Pinpoint the cell where the given text exists, returning its [X, Y] midpoint coordinate. 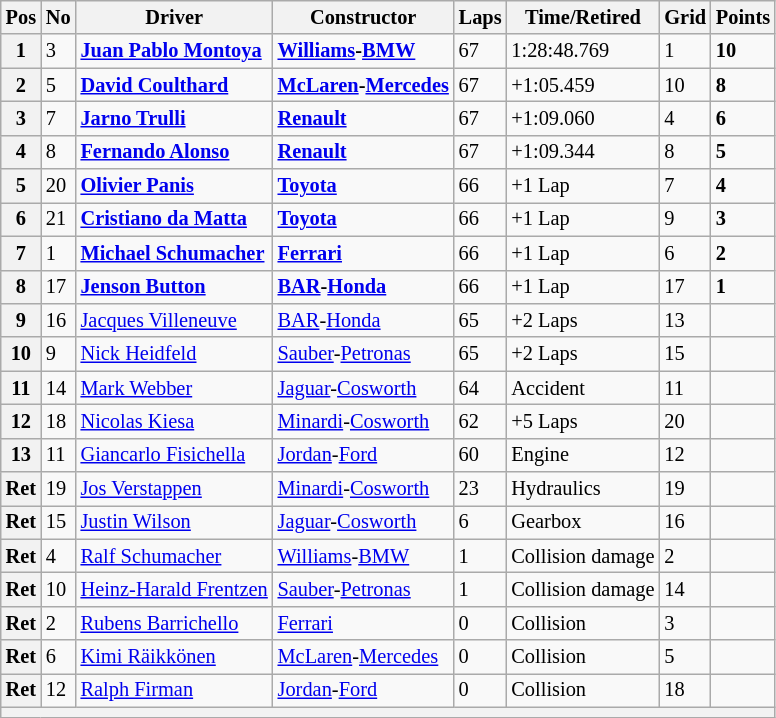
Giancarlo Fisichella [174, 455]
+1:09.344 [582, 152]
Fernando Alonso [174, 152]
Jenson Button [174, 287]
David Coulthard [174, 85]
Engine [582, 455]
Mark Webber [174, 388]
Points [743, 17]
Laps [480, 17]
Gearbox [582, 522]
Driver [174, 17]
+1:09.060 [582, 118]
Michael Schumacher [174, 253]
Time/Retired [582, 17]
Cristiano da Matta [174, 219]
Accident [582, 388]
Nick Heidfeld [174, 354]
Justin Wilson [174, 522]
Kimi Räikkönen [174, 657]
60 [480, 455]
Jarno Trulli [174, 118]
62 [480, 421]
+5 Laps [582, 421]
64 [480, 388]
Pos [21, 17]
+1:05.459 [582, 85]
21 [58, 219]
Heinz-Harald Frentzen [174, 589]
Nicolas Kiesa [174, 421]
Ralf Schumacher [174, 556]
Grid [685, 17]
Hydraulics [582, 489]
1:28:48.769 [582, 51]
Rubens Barrichello [174, 623]
Jos Verstappen [174, 489]
Ralph Firman [174, 690]
23 [480, 489]
Jacques Villeneuve [174, 320]
Olivier Panis [174, 186]
Juan Pablo Montoya [174, 51]
No [58, 17]
Constructor [364, 17]
